From the cell containing the given text, extract its center point as [x, y] coordinate. 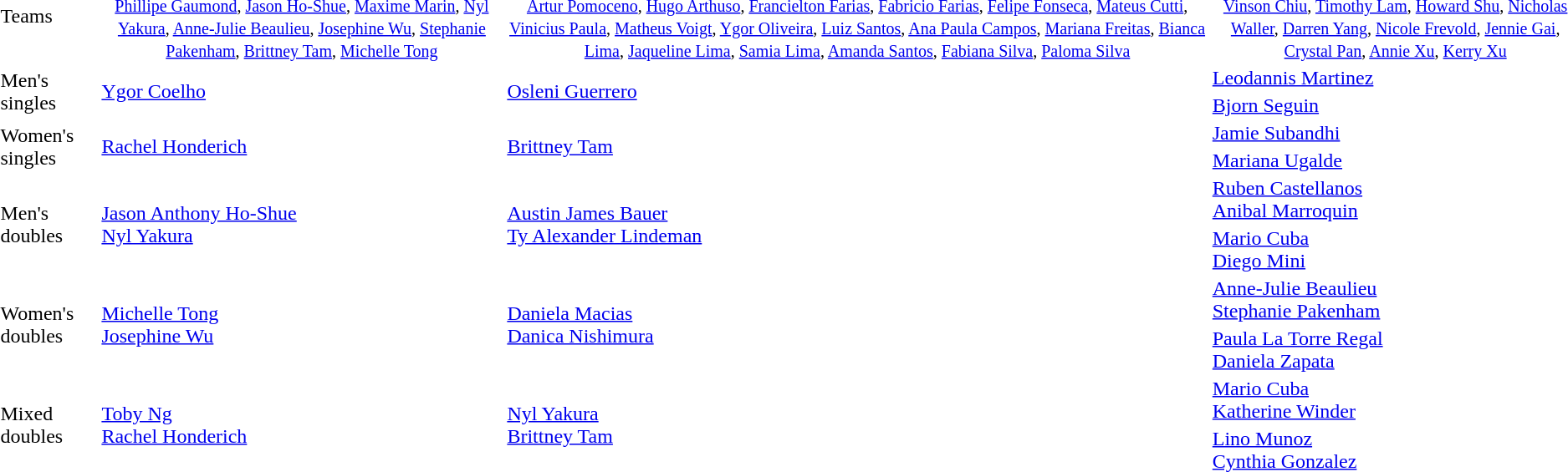
Austin James Bauer Ty Alexander Lindeman [857, 224]
Osleni Guerrero [857, 92]
Jason Anthony Ho-Shue Nyl Yakura [302, 224]
Ygor Coelho [302, 92]
Daniela Macias Danica Nishimura [857, 324]
Michelle Tong Josephine Wu [302, 324]
Brittney Tam [857, 147]
Rachel Honderich [302, 147]
